Identify which cell holds the provided text, then report its [x, y] central coordinate. 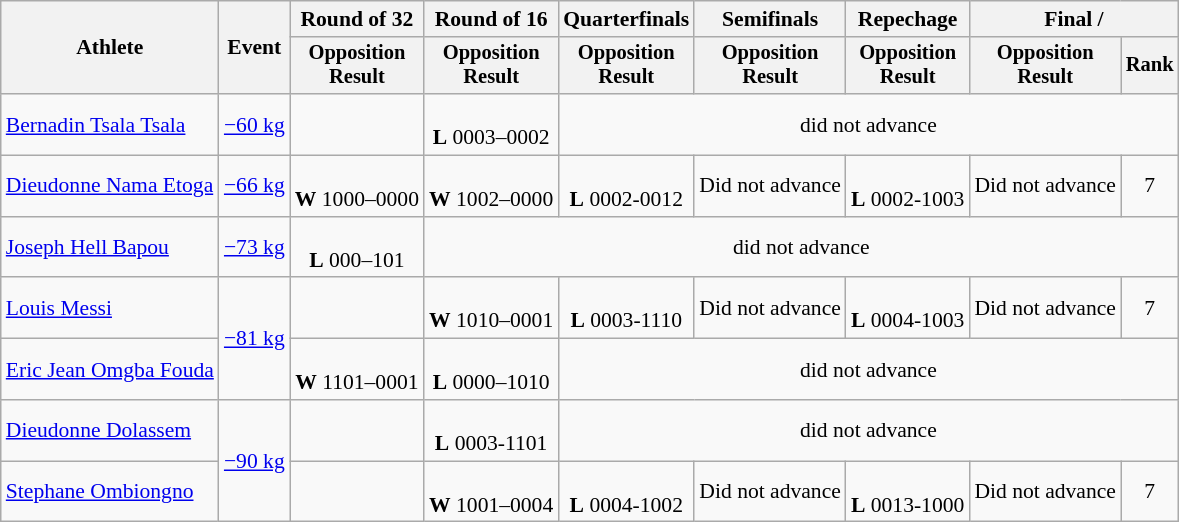
L 0004-1003 [908, 308]
L 0002-1003 [908, 186]
−66 kg [254, 186]
−73 kg [254, 248]
L 0013-1000 [908, 492]
Athlete [110, 48]
L 0002-0012 [626, 186]
−81 kg [254, 339]
L 000–101 [357, 248]
Repechage [908, 19]
Semifinals [770, 19]
L 0004-1002 [626, 492]
−90 kg [254, 461]
W 1001–0004 [491, 492]
W 1002–0000 [491, 186]
Louis Messi [110, 308]
Dieudonne Nama Etoga [110, 186]
Round of 32 [357, 19]
Joseph Hell Bapou [110, 248]
L 0003–0002 [491, 124]
Round of 16 [491, 19]
L 0003-1110 [626, 308]
W 1000–0000 [357, 186]
Event [254, 48]
W 1010–0001 [491, 308]
Bernadin Tsala Tsala [110, 124]
Dieudonne Dolassem [110, 430]
Stephane Ombiongno [110, 492]
W 1101–0001 [357, 370]
L 0003-1101 [491, 430]
−60 kg [254, 124]
Rank [1150, 66]
L 0000–1010 [491, 370]
Final / [1074, 19]
Eric Jean Omgba Fouda [110, 370]
Quarterfinals [626, 19]
